Locate the cell with the specified text and output its (X, Y) center coordinate. 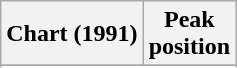
Peakposition (189, 34)
Chart (1991) (72, 34)
